Detect which cell encompasses the target text, then output its [X, Y] center coordinate. 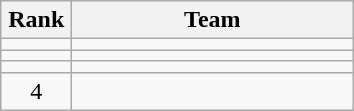
Team [212, 20]
4 [36, 91]
Rank [36, 20]
